Provide the (x, y) coordinate of the cell's center where the given text is located.  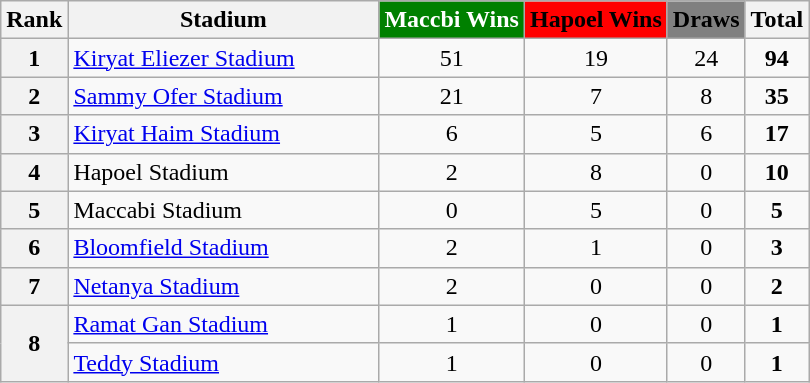
Bloomfield Stadium (224, 248)
Rank (34, 20)
Netanya Stadium (224, 286)
Stadium (224, 20)
Draws (706, 20)
21 (452, 96)
35 (777, 96)
94 (777, 58)
19 (596, 58)
24 (706, 58)
Ramat Gan Stadium (224, 324)
Maccbi Wins (452, 20)
Hapoel Stadium (224, 172)
51 (452, 58)
4 (34, 172)
Total (777, 20)
Sammy Ofer Stadium (224, 96)
Hapoel Wins (596, 20)
Teddy Stadium (224, 362)
Kiryat Eliezer Stadium (224, 58)
10 (777, 172)
17 (777, 134)
Maccabi Stadium (224, 210)
Kiryat Haim Stadium (224, 134)
